Return (X, Y) of the center of cell containing provided text 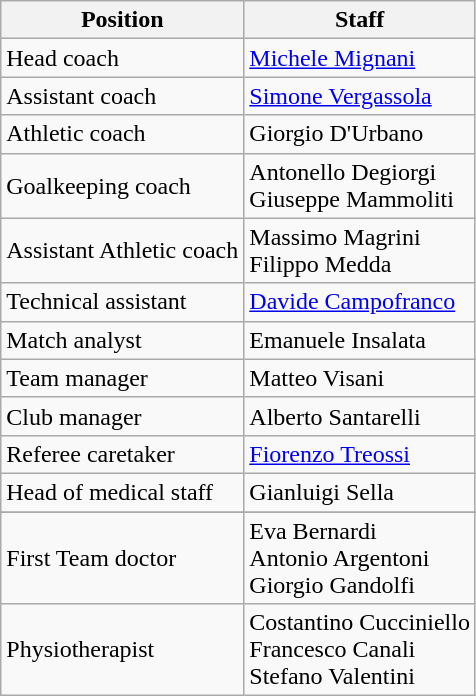
Staff (360, 20)
Eva Bernardi Antonio Argentoni Giorgio Gandolfi (360, 558)
Davide Campofranco (360, 302)
Assistant Athletic coach (122, 250)
Simone Vergassola (360, 96)
Matteo Visani (360, 378)
Emanuele Insalata (360, 340)
Team manager (122, 378)
Head coach (122, 58)
Antonello Degiorgi Giuseppe Mammoliti (360, 186)
Referee caretaker (122, 454)
Gianluigi Sella (360, 492)
First Team doctor (122, 558)
Head of medical staff (122, 492)
Athletic coach (122, 134)
Costantino Cucciniello Francesco Canali Stefano Valentini (360, 650)
Assistant coach (122, 96)
Technical assistant (122, 302)
Position (122, 20)
Club manager (122, 416)
Fiorenzo Treossi (360, 454)
Massimo Magrini Filippo Medda (360, 250)
Alberto Santarelli (360, 416)
Michele Mignani (360, 58)
Goalkeeping coach (122, 186)
Match analyst (122, 340)
Giorgio D'Urbano (360, 134)
Physiotherapist (122, 650)
